Scan for the cell matching the given text and deliver its (X, Y) coordinate at center. 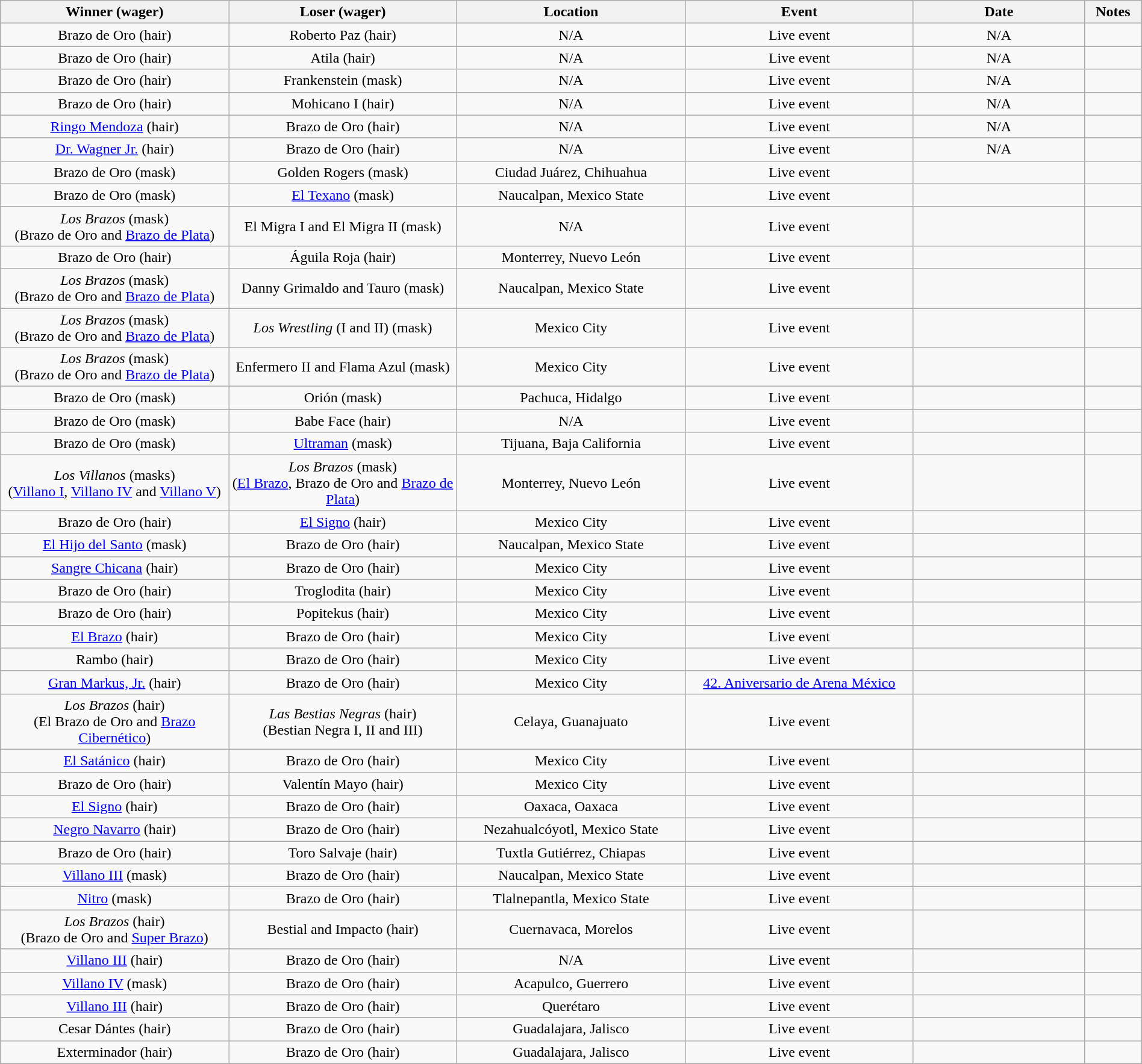
Tlalnepantla, Mexico State (571, 898)
Dr. Wagner Jr. (hair) (114, 149)
Negro Navarro (hair) (114, 830)
Querétaro (571, 1006)
Los Brazos (mask) (El Brazo, Brazo de Oro and Brazo de Plata) (343, 483)
Sangre Chicana (hair) (114, 568)
Nitro (mask) (114, 898)
Acapulco, Guerrero (571, 983)
Event (799, 12)
Atila (hair) (343, 58)
Los Wrestling (I and II) (mask) (343, 328)
Enfermero II and Flama Azul (mask) (343, 367)
El Satánico (hair) (114, 761)
Location (571, 12)
Los Brazos (hair) (El Brazo de Oro and Brazo Cibernético) (114, 721)
Frankenstein (mask) (343, 81)
Los Brazos (hair) (Brazo de Oro and Super Brazo) (114, 930)
Valentín Mayo (hair) (343, 783)
Villano IV (mask) (114, 983)
Águila Roja (hair) (343, 257)
Exterminador (hair) (114, 1052)
Notes (1113, 12)
El Texano (mask) (343, 195)
Mohicano I (hair) (343, 104)
Cesar Dántes (hair) (114, 1029)
Date (999, 12)
Popitekus (hair) (343, 614)
Ultraman (mask) (343, 444)
Celaya, Guanajuato (571, 721)
Orión (mask) (343, 398)
Los Brazos (mask)(Brazo de Oro and Brazo de Plata) (114, 226)
Danny Grimaldo and Tauro (mask) (343, 288)
Tijuana, Baja California (571, 444)
Las Bestias Negras (hair)(Bestian Negra I, II and III) (343, 721)
Loser (wager) (343, 12)
Troglodita (hair) (343, 591)
Cuernavaca, Morelos (571, 930)
42. Aniversario de Arena México (799, 682)
Pachuca, Hidalgo (571, 398)
Los Villanos (masks)(Villano I, Villano IV and Villano V) (114, 483)
Bestial and Impacto (hair) (343, 930)
Toro Salvaje (hair) (343, 853)
Gran Markus, Jr. (hair) (114, 682)
Oaxaca, Oaxaca (571, 807)
El Migra I and El Migra II (mask) (343, 226)
Roberto Paz (hair) (343, 35)
Winner (wager) (114, 12)
Rambo (hair) (114, 659)
Villano III (mask) (114, 876)
Tuxtla Gutiérrez, Chiapas (571, 853)
El Brazo (hair) (114, 636)
Nezahualcóyotl, Mexico State (571, 830)
Golden Rogers (mask) (343, 172)
Babe Face (hair) (343, 421)
Ciudad Juárez, Chihuahua (571, 172)
Ringo Mendoza (hair) (114, 126)
El Hijo del Santo (mask) (114, 545)
